Search for the cell housing the specified text and yield its (x, y) center coordinate. 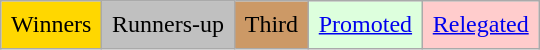
Relegated (480, 25)
Runners-up (168, 25)
Promoted (365, 25)
Third (271, 25)
Winners (52, 25)
